From the cell containing the given text, extract its center point as (X, Y) coordinate. 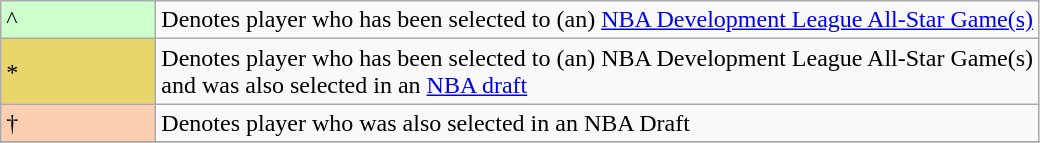
* (78, 72)
^ (78, 20)
Denotes player who has been selected to (an) NBA Development League All-Star Game(s) and was also selected in an NBA draft (598, 72)
Denotes player who was also selected in an NBA Draft (598, 123)
Denotes player who has been selected to (an) NBA Development League All-Star Game(s) (598, 20)
† (78, 123)
